Return the (X, Y) coordinate for the center point of the cell that contains the specified text.  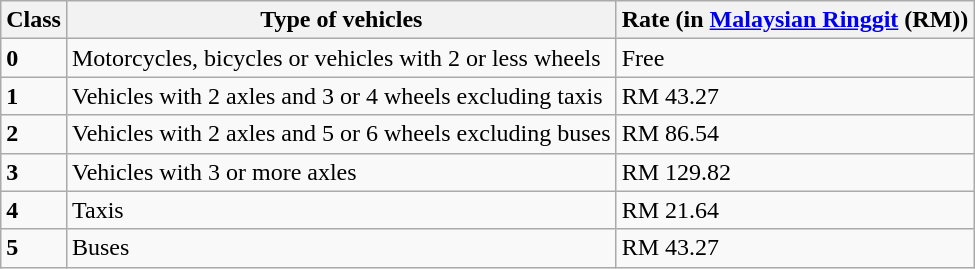
1 (34, 96)
Buses (341, 248)
Class (34, 20)
3 (34, 172)
5 (34, 248)
0 (34, 58)
Type of vehicles (341, 20)
Motorcycles, bicycles or vehicles with 2 or less wheels (341, 58)
4 (34, 210)
Free (795, 58)
Taxis (341, 210)
Rate (in Malaysian Ringgit (RM)) (795, 20)
RM 21.64 (795, 210)
RM 86.54 (795, 134)
RM 129.82 (795, 172)
Vehicles with 2 axles and 5 or 6 wheels excluding buses (341, 134)
2 (34, 134)
Vehicles with 2 axles and 3 or 4 wheels excluding taxis (341, 96)
Vehicles with 3 or more axles (341, 172)
